Extract the (X, Y) coordinate from the center of the cell holding the provided text.  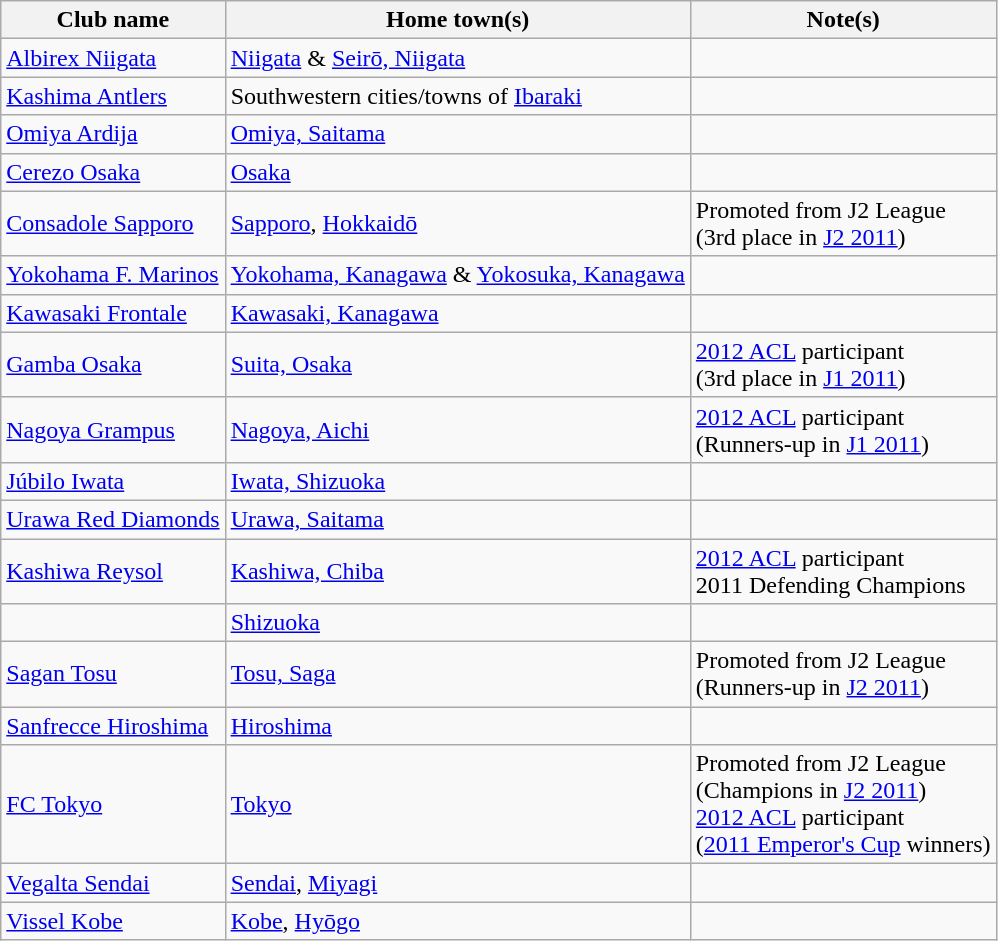
Urawa Red Diamonds (113, 519)
Gamba Osaka (113, 364)
2012 ACL participant(Runners-up in J1 2011) (843, 430)
Hiroshima (458, 726)
Vegalta Sendai (113, 883)
Sapporo, Hokkaidō (458, 224)
Vissel Kobe (113, 921)
Albirex Niigata (113, 58)
Omiya Ardija (113, 134)
Osaka (458, 172)
Promoted from J2 League(Runners-up in J2 2011) (843, 674)
Southwestern cities/towns of Ibaraki (458, 96)
Nagoya Grampus (113, 430)
Kashiwa, Chiba (458, 570)
2012 ACL participant2011 Defending Champions (843, 570)
Kawasaki, Kanagawa (458, 313)
Note(s) (843, 20)
Cerezo Osaka (113, 172)
Tosu, Saga (458, 674)
Iwata, Shizuoka (458, 481)
Sendai, Miyagi (458, 883)
Niigata & Seirō, Niigata (458, 58)
Sagan Tosu (113, 674)
Yokohama, Kanagawa & Yokosuka, Kanagawa (458, 275)
Club name (113, 20)
Nagoya, Aichi (458, 430)
Promoted from J2 League (3rd place in J2 2011) (843, 224)
Suita, Osaka (458, 364)
Sanfrecce Hiroshima (113, 726)
Urawa, Saitama (458, 519)
Omiya, Saitama (458, 134)
Kashiwa Reysol (113, 570)
Home town(s) (458, 20)
Júbilo Iwata (113, 481)
Promoted from J2 League (Champions in J2 2011)2012 ACL participant (2011 Emperor's Cup winners) (843, 804)
Kashima Antlers (113, 96)
Yokohama F. Marinos (113, 275)
Kawasaki Frontale (113, 313)
Shizuoka (458, 623)
Tokyo (458, 804)
FC Tokyo (113, 804)
Consadole Sapporo (113, 224)
Kobe, Hyōgo (458, 921)
2012 ACL participant(3rd place in J1 2011) (843, 364)
